Return (x, y) of the center of cell containing provided text 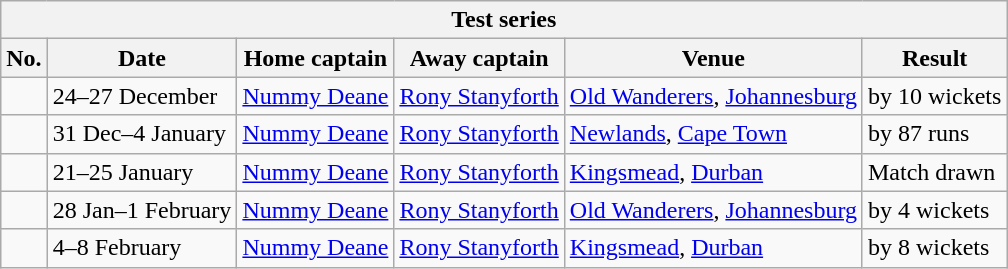
Match drawn (934, 172)
No. (24, 58)
Home captain (316, 58)
Date (142, 58)
Newlands, Cape Town (713, 134)
31 Dec–4 January (142, 134)
24–27 December (142, 96)
Test series (504, 20)
Result (934, 58)
by 10 wickets (934, 96)
by 4 wickets (934, 210)
21–25 January (142, 172)
28 Jan–1 February (142, 210)
Venue (713, 58)
by 87 runs (934, 134)
Away captain (479, 58)
by 8 wickets (934, 248)
4–8 February (142, 248)
